Determine the [x, y] coordinate at the center of the cell enclosing the given text.  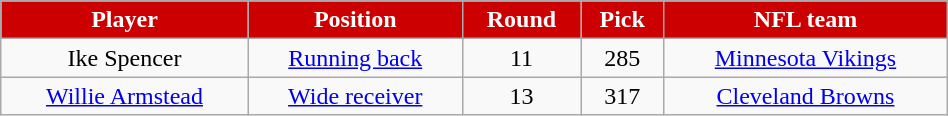
Cleveland Browns [806, 96]
Running back [355, 58]
Willie Armstead [124, 96]
Pick [622, 20]
13 [521, 96]
11 [521, 58]
317 [622, 96]
Position [355, 20]
Ike Spencer [124, 58]
Wide receiver [355, 96]
NFL team [806, 20]
285 [622, 58]
Player [124, 20]
Round [521, 20]
Minnesota Vikings [806, 58]
